Identify which cell holds the provided text, then report its (X, Y) central coordinate. 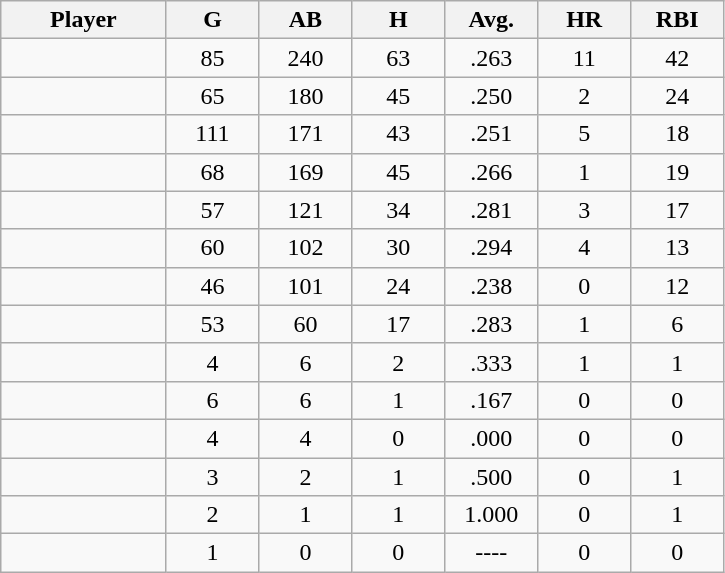
46 (212, 286)
Player (84, 20)
42 (678, 58)
43 (398, 134)
G (212, 20)
34 (398, 210)
85 (212, 58)
.500 (492, 477)
53 (212, 324)
.238 (492, 286)
18 (678, 134)
H (398, 20)
13 (678, 248)
57 (212, 210)
.283 (492, 324)
.294 (492, 248)
5 (584, 134)
240 (306, 58)
68 (212, 172)
.281 (492, 210)
101 (306, 286)
HR (584, 20)
111 (212, 134)
.263 (492, 58)
121 (306, 210)
.266 (492, 172)
30 (398, 248)
.251 (492, 134)
.167 (492, 400)
169 (306, 172)
180 (306, 96)
12 (678, 286)
RBI (678, 20)
.250 (492, 96)
11 (584, 58)
AB (306, 20)
63 (398, 58)
102 (306, 248)
19 (678, 172)
171 (306, 134)
.000 (492, 438)
Avg. (492, 20)
.333 (492, 362)
1.000 (492, 515)
---- (492, 553)
65 (212, 96)
